Return (X, Y) of the center of cell containing provided text 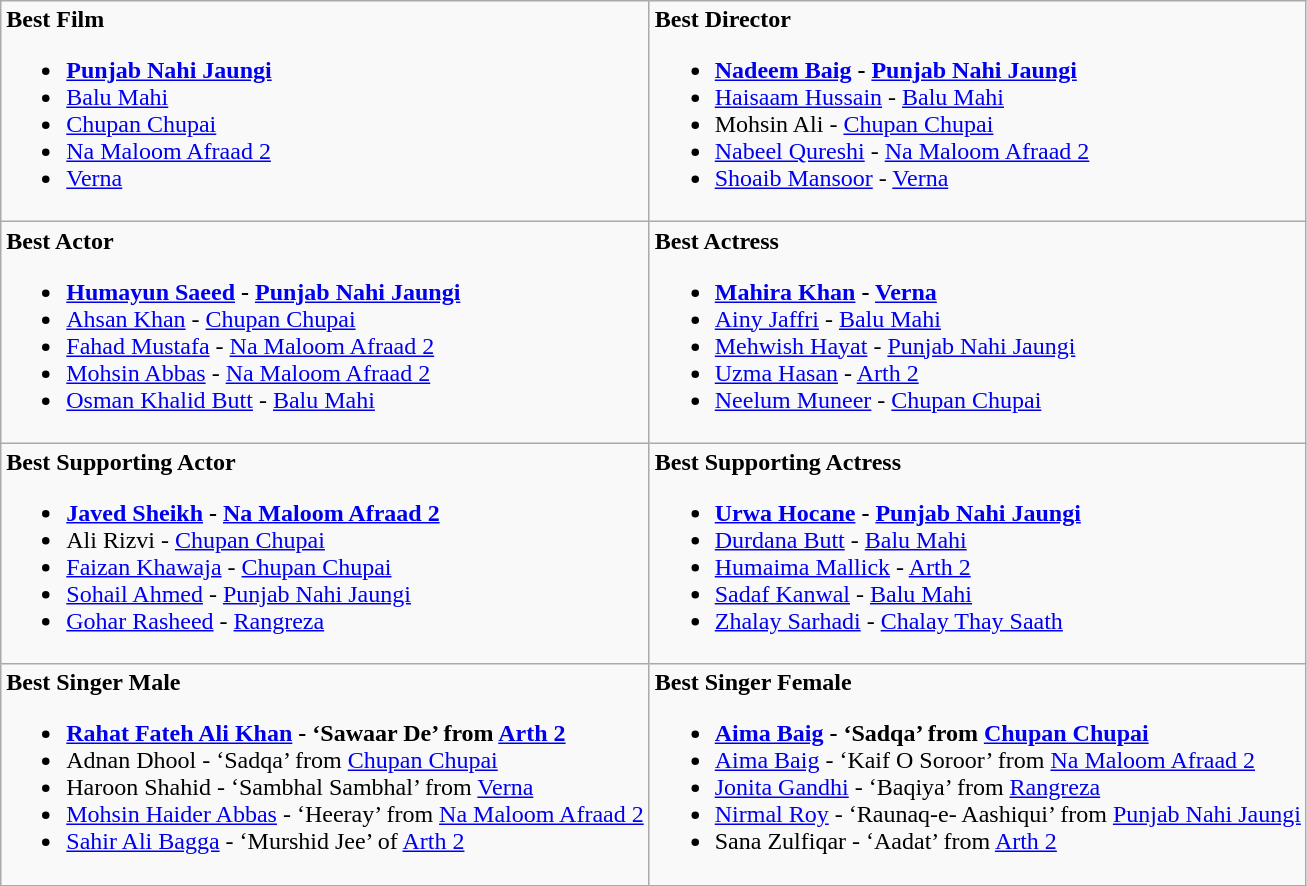
Best ActressMahira Khan - VernaAiny Jaffri - Balu MahiMehwish Hayat - Punjab Nahi JaungiUzma Hasan - Arth 2Neelum Muneer - Chupan Chupai (978, 332)
Best FilmPunjab Nahi JaungiBalu MahiChupan ChupaiNa Maloom Afraad 2Verna (325, 112)
